For the text-containing cell, return its midpoint in [x, y] coordinate format. 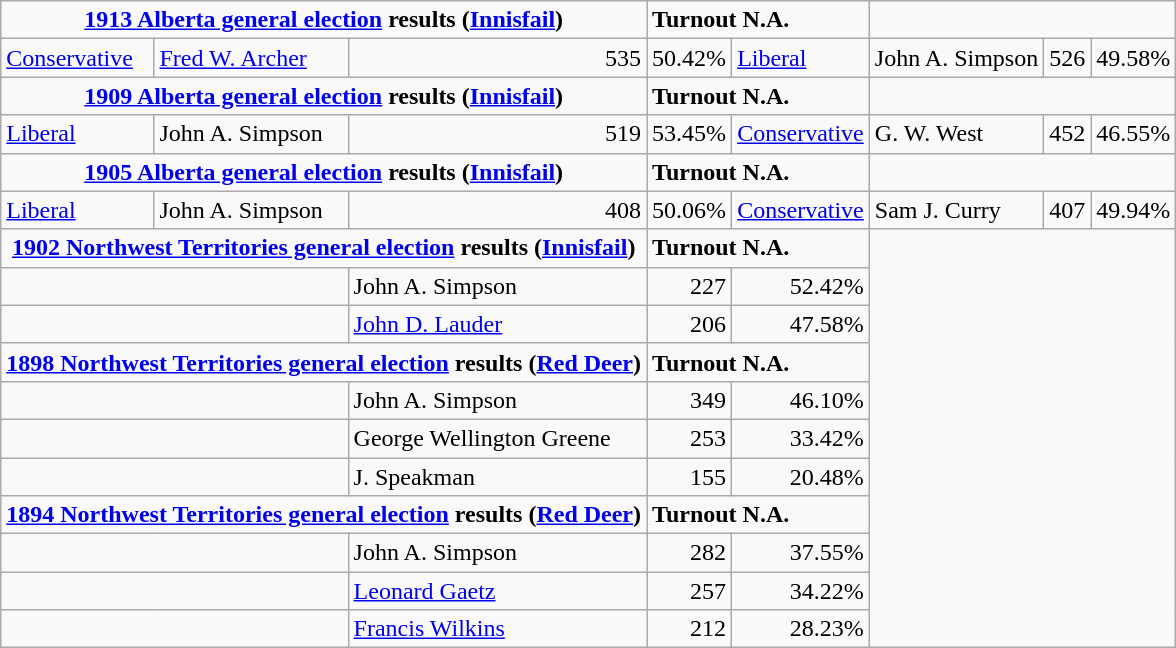
53.45% [690, 134]
1913 Alberta general election results (Innisfail) [324, 20]
1898 Northwest Territories general election results (Red Deer) [324, 362]
1902 Northwest Territories general election results (Innisfail) [324, 248]
33.42% [801, 438]
47.58% [801, 324]
452 [1068, 134]
257 [690, 591]
253 [690, 438]
George Wellington Greene [497, 438]
1894 Northwest Territories general election results (Red Deer) [324, 515]
Sam J. Curry [956, 210]
206 [690, 324]
407 [1068, 210]
519 [497, 134]
1905 Alberta general election results (Innisfail) [324, 172]
34.22% [801, 591]
535 [497, 58]
212 [690, 629]
28.23% [801, 629]
50.42% [690, 58]
50.06% [690, 210]
G. W. West [956, 134]
282 [690, 553]
227 [690, 286]
49.58% [1134, 58]
Fred W. Archer [251, 58]
408 [497, 210]
52.42% [801, 286]
Leonard Gaetz [497, 591]
1909 Alberta general election results (Innisfail) [324, 96]
Francis Wilkins [497, 629]
526 [1068, 58]
John D. Lauder [497, 324]
46.55% [1134, 134]
46.10% [801, 400]
J. Speakman [497, 477]
37.55% [801, 553]
155 [690, 477]
49.94% [1134, 210]
349 [690, 400]
20.48% [801, 477]
